Find where the given text appears and provide that cell's center as (x, y) coordinate. 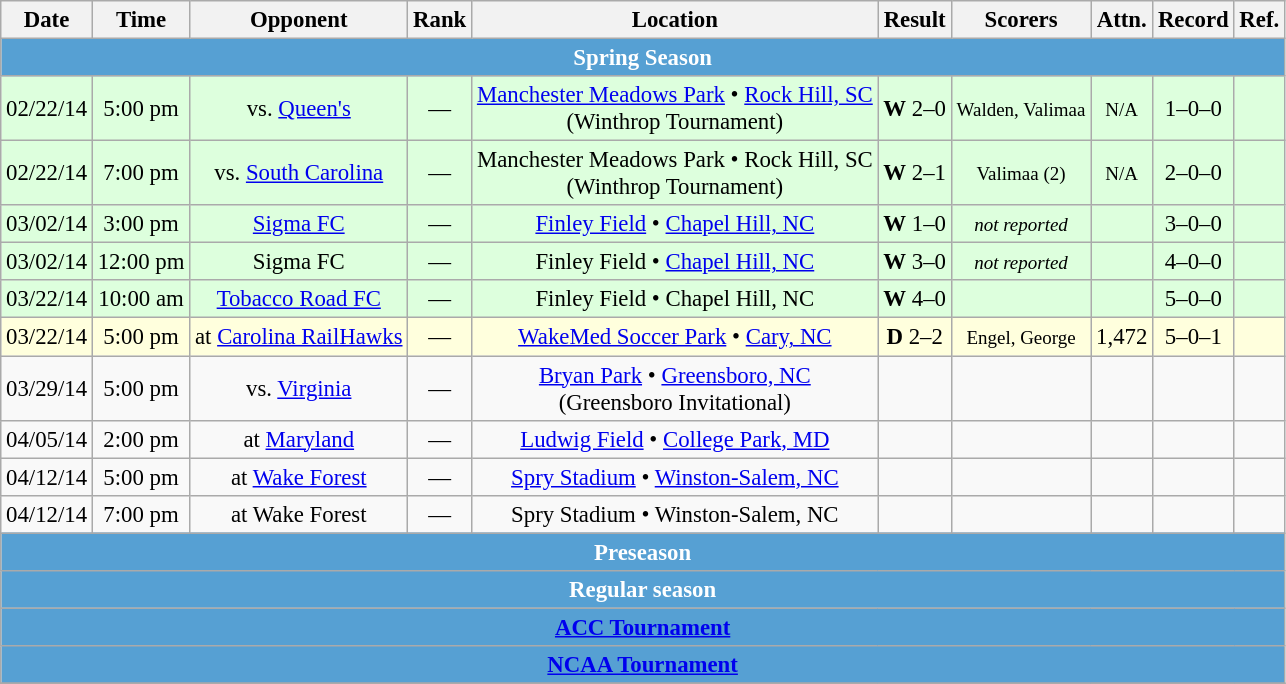
Scorers (1020, 20)
Time (140, 20)
D 2–2 (914, 337)
2–0–0 (1194, 174)
vs. Queen's (299, 108)
Rank (440, 20)
10:00 am (140, 299)
Attn. (1122, 20)
Regular season (643, 590)
Result (914, 20)
Location (675, 20)
Engel, George (1020, 337)
at Maryland (299, 439)
W 4–0 (914, 299)
Date (47, 20)
1–0–0 (1194, 108)
5–0–0 (1194, 299)
W 2–0 (914, 108)
W 2–1 (914, 174)
WakeMed Soccer Park • Cary, NC (675, 337)
vs. South Carolina (299, 174)
04/05/14 (47, 439)
5–0–1 (1194, 337)
ACC Tournament (643, 627)
Ref. (1259, 20)
Bryan Park • Greensboro, NC(Greensboro Invitational) (675, 388)
2:00 pm (140, 439)
W 3–0 (914, 262)
Tobacco Road FC (299, 299)
3:00 pm (140, 224)
NCAA Tournament (643, 665)
Opponent (299, 20)
vs. Virginia (299, 388)
3–0–0 (1194, 224)
Preseason (643, 552)
1,472 (1122, 337)
Valimaa (2) (1020, 174)
12:00 pm (140, 262)
Ludwig Field • College Park, MD (675, 439)
W 1–0 (914, 224)
Spring Season (643, 58)
Record (1194, 20)
03/29/14 (47, 388)
Walden, Valimaa (1020, 108)
4–0–0 (1194, 262)
at Carolina RailHawks (299, 337)
